Provide the (X, Y) coordinate of the cell's center where the given text is located.  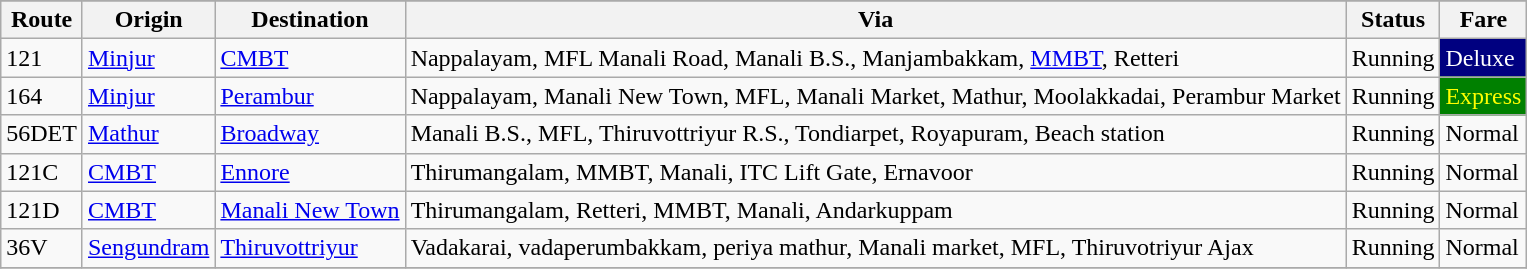
Broadway (310, 134)
Fare (1484, 20)
56DET (42, 134)
Mathur (148, 134)
Manali New Town (310, 210)
164 (42, 96)
Vadakarai, vadaperumbakkam, periya mathur, Manali market, MFL, Thiruvotriyur Ajax (876, 248)
Nappalayam, Manali New Town, MFL, Manali Market, Mathur, Moolakkadai, Perambur Market (876, 96)
Ennore (310, 172)
Thiruvottriyur (310, 248)
Perambur (310, 96)
Via (876, 20)
Thirumangalam, MMBT, Manali, ITC Lift Gate, Ernavoor (876, 172)
Express (1484, 96)
Route (42, 20)
121D (42, 210)
Nappalayam, MFL Manali Road, Manali B.S., Manjambakkam, MMBT, Retteri (876, 58)
Destination (310, 20)
Sengundram (148, 248)
Status (1393, 20)
Deluxe (1484, 58)
121 (42, 58)
121C (42, 172)
Thirumangalam, Retteri, MMBT, Manali, Andarkuppam (876, 210)
36V (42, 248)
Manali B.S., MFL, Thiruvottriyur R.S., Tondiarpet, Royapuram, Beach station (876, 134)
Origin (148, 20)
